Extract the (X, Y) coordinate from the center of the cell holding the provided text.  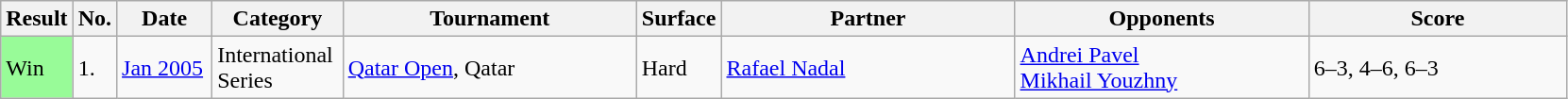
Jan 2005 (164, 68)
Tournament (489, 19)
Partner (868, 19)
Andrei Pavel Mikhail Youzhny (1161, 68)
Date (164, 19)
International Series (278, 68)
Category (278, 19)
Win (37, 68)
Score (1438, 19)
6–3, 4–6, 6–3 (1438, 68)
Qatar Open, Qatar (489, 68)
No. (94, 19)
Result (37, 19)
Hard (679, 68)
Rafael Nadal (868, 68)
1. (94, 68)
Opponents (1161, 19)
Surface (679, 19)
